Find where the given text appears and provide that cell's center as (X, Y) coordinate. 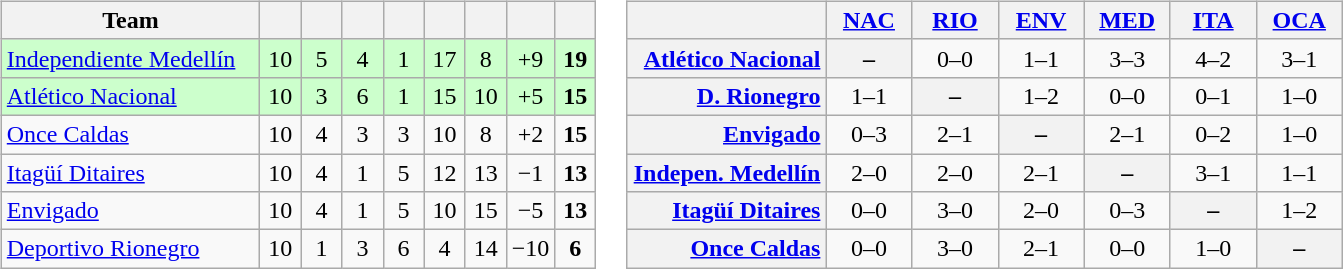
ENV (1041, 20)
+9 (530, 58)
Deportivo Rionegro (130, 249)
17 (444, 58)
12 (444, 173)
−5 (530, 211)
14 (486, 249)
Independiente Medellín (130, 58)
0–2 (1213, 134)
D. Rionegro (726, 96)
Team (130, 20)
Indepen. Medellín (726, 173)
RIO (955, 20)
0–1 (1213, 96)
OCA (1299, 20)
19 (576, 58)
ITA (1213, 20)
−1 (530, 173)
MED (1127, 20)
+5 (530, 96)
3–3 (1127, 58)
NAC (869, 20)
−10 (530, 249)
+2 (530, 134)
4–2 (1213, 58)
